For the text-containing cell, return its midpoint in (x, y) coordinate format. 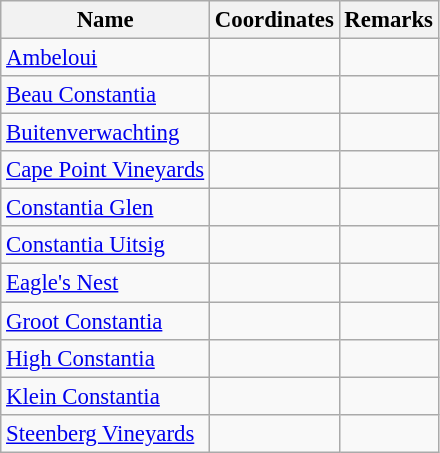
Remarks (388, 20)
Name (106, 20)
Beau Constantia (106, 95)
Buitenverwachting (106, 133)
Cape Point Vineyards (106, 170)
Eagle's Nest (106, 283)
Steenberg Vineyards (106, 433)
Constantia Uitsig (106, 245)
Groot Constantia (106, 321)
High Constantia (106, 358)
Klein Constantia (106, 396)
Coordinates (275, 20)
Ambeloui (106, 58)
Constantia Glen (106, 208)
